For the text-containing cell, return its midpoint in [X, Y] coordinate format. 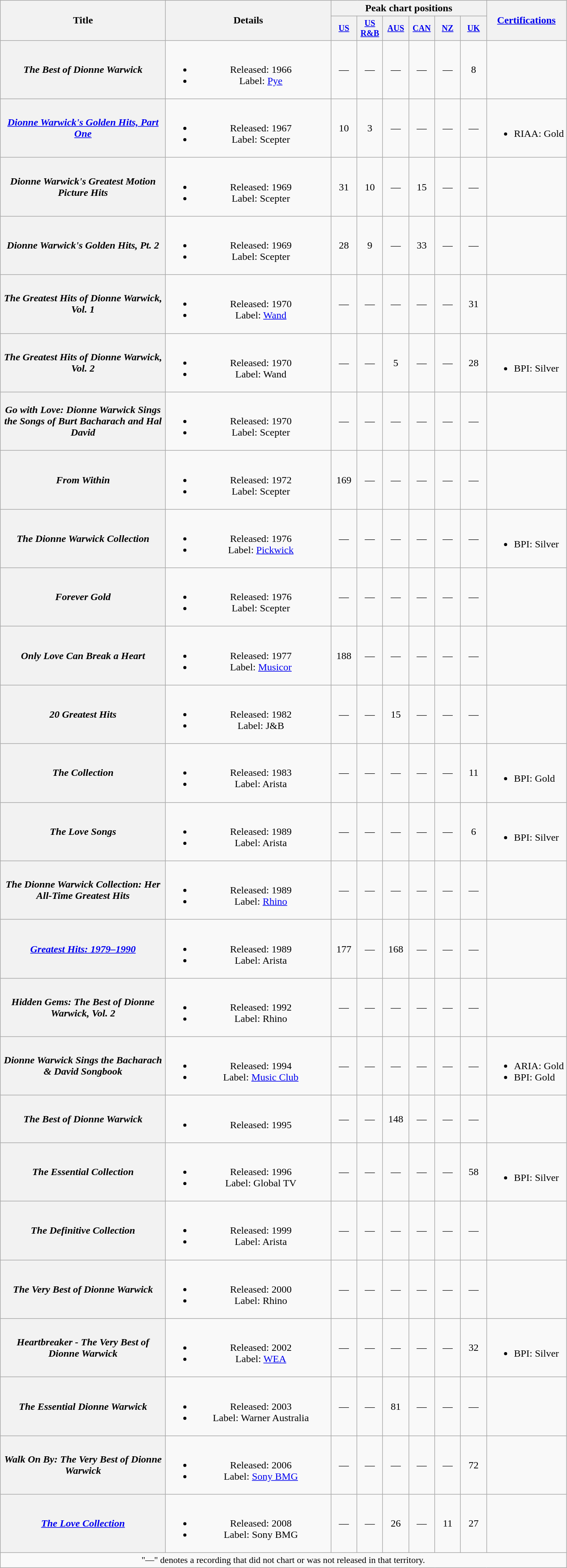
The Dionne Warwick Collection: Her All-Time Greatest Hits [83, 890]
27 [474, 1524]
Forever Gold [83, 597]
Dionne Warwick's Golden Hits, Pt. 2 [83, 245]
Heartbreaker - The Very Best of Dionne Warwick [83, 1348]
Dionne Warwick's Golden Hits, Part One [83, 128]
Dionne Warwick's Greatest Motion Picture Hits [83, 187]
Released: 1995 [249, 1119]
Dionne Warwick Sings the Bacharach & David Songbook [83, 1066]
188 [344, 656]
169 [344, 480]
Released: 2003Label: Warner Australia [249, 1406]
32 [474, 1348]
The Greatest Hits of Dionne Warwick, Vol. 1 [83, 304]
177 [344, 949]
Released: 1976Label: Pickwick [249, 539]
The Essential Dionne Warwick [83, 1406]
Walk On By: The Very Best of Dionne Warwick [83, 1465]
The Collection [83, 773]
NZ [448, 28]
Released: 1966Label: Pye [249, 69]
148 [396, 1119]
5 [396, 363]
The Definitive Collection [83, 1231]
RIAA: Gold [526, 128]
The Dionne Warwick Collection [83, 539]
The Essential Collection [83, 1172]
Title [83, 21]
UK [474, 28]
Go with Love: Dionne Warwick Sings the Songs of Burt Bacharach and Hal David [83, 421]
AUS [396, 28]
20 Greatest Hits [83, 714]
72 [474, 1465]
Greatest Hits: 1979–1990 [83, 949]
Released: 1977Label: Musicor [249, 656]
Details [249, 21]
33 [422, 245]
168 [396, 949]
"—" denotes a recording that did not chart or was not released in that territory. [283, 1560]
Peak chart positions [409, 8]
Only Love Can Break a Heart [83, 656]
Released: 1992Label: Rhino [249, 1007]
8 [474, 69]
Released: 1972Label: Scepter [249, 480]
Released: 1989Label: Rhino [249, 890]
US [344, 28]
The Love Collection [83, 1524]
USR&B [370, 28]
Released: 2008Label: Sony BMG [249, 1524]
Certifications [526, 21]
6 [474, 831]
Released: 1999Label: Arista [249, 1231]
3 [370, 128]
ARIA: GoldBPI: Gold [526, 1066]
58 [474, 1172]
From Within [83, 480]
Released: 2000Label: Rhino [249, 1289]
9 [370, 245]
Released: 1976Label: Scepter [249, 597]
Released: 1994Label: Music Club [249, 1066]
CAN [422, 28]
The Very Best of Dionne Warwick [83, 1289]
26 [396, 1524]
81 [396, 1406]
Released: 1982Label: J&B [249, 714]
The Love Songs [83, 831]
The Greatest Hits of Dionne Warwick, Vol. 2 [83, 363]
Released: 1983Label: Arista [249, 773]
Hidden Gems: The Best of Dionne Warwick, Vol. 2 [83, 1007]
Released: 2002Label: WEA [249, 1348]
Released: 1967Label: Scepter [249, 128]
Released: 1996Label: Global TV [249, 1172]
BPI: Gold [526, 773]
Released: 2006Label: Sony BMG [249, 1465]
Released: 1970Label: Scepter [249, 421]
